Return [x, y] of the center of cell containing provided text 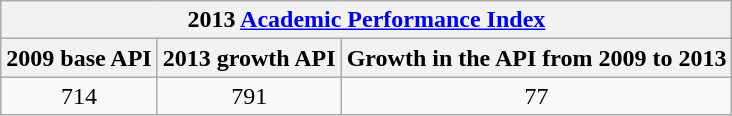
77 [536, 96]
714 [79, 96]
2013 growth API [249, 58]
791 [249, 96]
2009 base API [79, 58]
Growth in the API from 2009 to 2013 [536, 58]
2013 Academic Performance Index [366, 20]
